Provide the (x, y) coordinate of the cell's center where the given text is located.  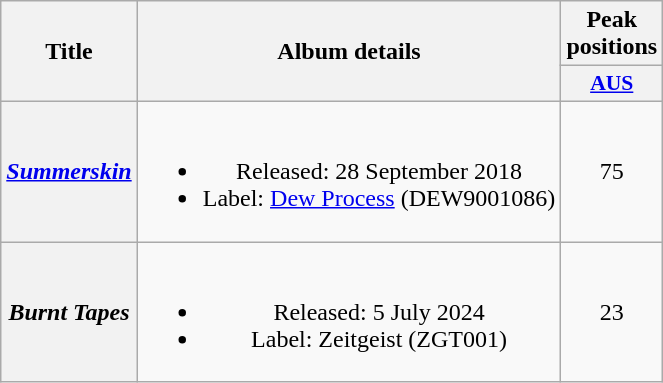
Released: 5 July 2024Label: Zeitgeist (ZGT001) (349, 312)
Burnt Tapes (69, 312)
Album details (349, 52)
Title (69, 52)
Peak positions (612, 34)
Released: 28 September 2018Label: Dew Process (DEW9001086) (349, 171)
23 (612, 312)
AUS (612, 84)
75 (612, 171)
Summerskin (69, 171)
